Find where the given text appears and provide that cell's center as (X, Y) coordinate. 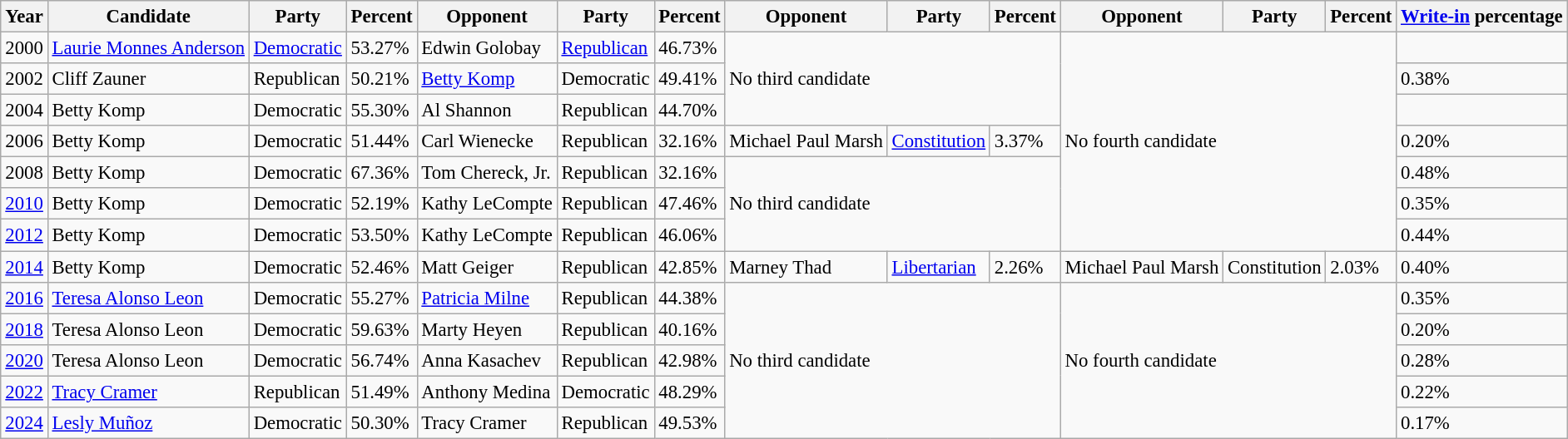
2.26% (1025, 267)
Laurie Monnes Anderson (148, 47)
2014 (24, 267)
Al Shannon (487, 111)
Marty Heyen (487, 329)
Matt Geiger (487, 267)
0.22% (1481, 392)
42.98% (689, 360)
46.06% (689, 235)
2.03% (1362, 267)
Patricia Milne (487, 298)
2024 (24, 422)
0.44% (1481, 235)
2020 (24, 360)
2000 (24, 47)
50.21% (381, 79)
52.46% (381, 267)
0.38% (1481, 79)
44.38% (689, 298)
44.70% (689, 111)
Candidate (148, 17)
2006 (24, 141)
2012 (24, 235)
2022 (24, 392)
Carl Wienecke (487, 141)
59.63% (381, 329)
Year (24, 17)
Edwin Golobay (487, 47)
Anthony Medina (487, 392)
Write-in percentage (1481, 17)
46.73% (689, 47)
2004 (24, 111)
51.44% (381, 141)
Tom Chereck, Jr. (487, 173)
42.85% (689, 267)
0.17% (1481, 422)
47.46% (689, 204)
0.48% (1481, 173)
Anna Kasachev (487, 360)
49.53% (689, 422)
Marney Thad (806, 267)
51.49% (381, 392)
2018 (24, 329)
3.37% (1025, 141)
48.29% (689, 392)
53.27% (381, 47)
2010 (24, 204)
Lesly Muñoz (148, 422)
0.40% (1481, 267)
55.27% (381, 298)
2008 (24, 173)
40.16% (689, 329)
52.19% (381, 204)
50.30% (381, 422)
2002 (24, 79)
56.74% (381, 360)
Libertarian (939, 267)
49.41% (689, 79)
53.50% (381, 235)
67.36% (381, 173)
55.30% (381, 111)
0.28% (1481, 360)
2016 (24, 298)
Cliff Zauner (148, 79)
